From the cell containing the given text, extract its center point as [x, y] coordinate. 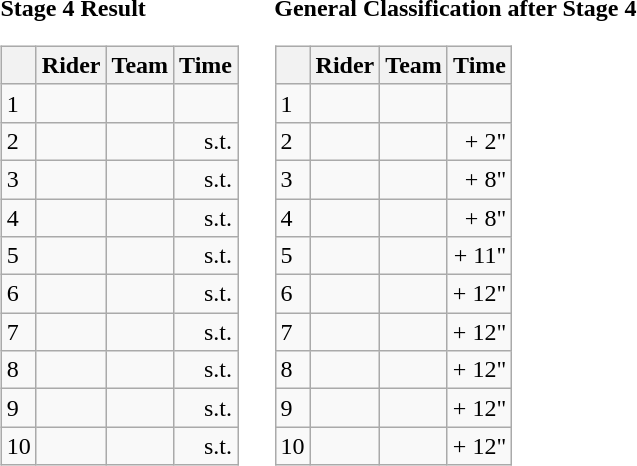
+ 11" [479, 256]
+ 2" [479, 141]
